Search for the cell housing the specified text and yield its [x, y] center coordinate. 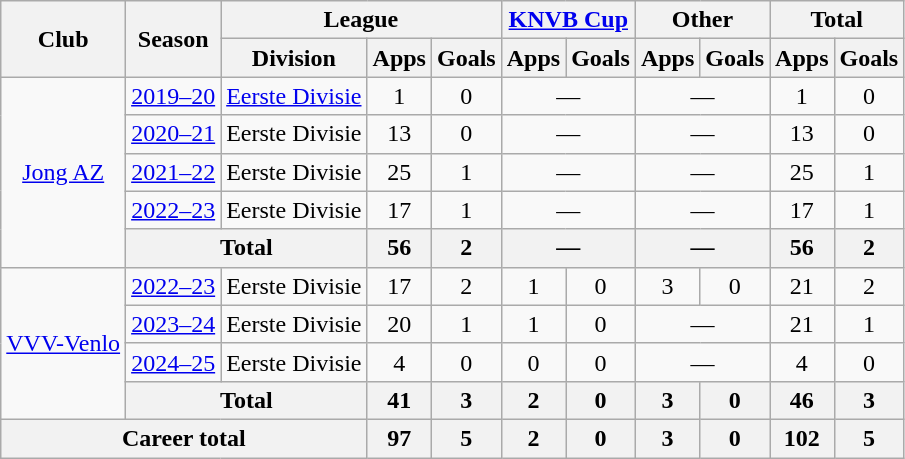
VVV-Venlo [64, 343]
2024–25 [174, 362]
Career total [184, 438]
46 [802, 400]
League [362, 20]
Season [174, 39]
2019–20 [174, 96]
97 [399, 438]
2020–21 [174, 134]
102 [802, 438]
Jong AZ [64, 172]
Other [702, 20]
41 [399, 400]
KNVB Cup [568, 20]
Club [64, 39]
2021–22 [174, 172]
Division [294, 58]
2023–24 [174, 324]
20 [399, 324]
